Identify which cell holds the provided text, then report its [X, Y] central coordinate. 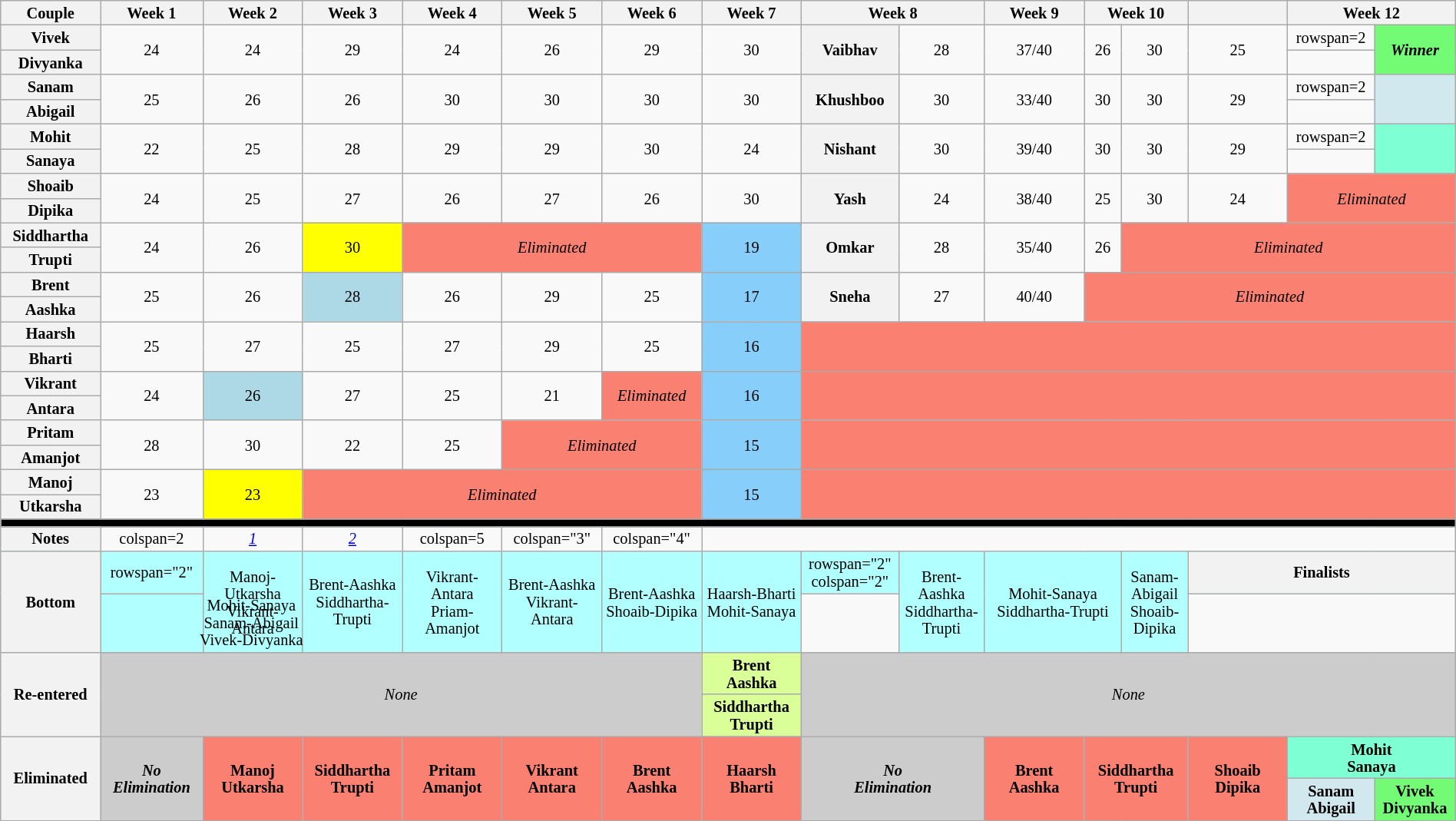
Sanam-AbigailShoaib-Dipika [1154, 601]
Pritam [51, 432]
Vaibhav [851, 49]
Week 4 [452, 12]
Bottom [51, 601]
Mohit [51, 136]
Nishant [851, 148]
Week 1 [152, 12]
40/40 [1034, 296]
Winner [1415, 49]
Vikrant-AntaraPriam-Amanjot [452, 601]
Yash [851, 197]
Re-entered [51, 694]
SanamAbigail [1332, 799]
Manoj-UtkarshaVikrant-Antara [253, 601]
Week 6 [652, 12]
39/40 [1034, 148]
HaarshBharti [752, 779]
Couple [51, 12]
2 [352, 538]
Haarsh-BhartiMohit-Sanaya [752, 601]
Shoaib [51, 185]
Divyanka [51, 62]
Sanaya [51, 161]
colspan=2 [152, 538]
Brent-AashkaShoaib-Dipika [652, 601]
VikrantAntara [552, 779]
Vikrant [51, 383]
Sneha [851, 296]
Brent [51, 284]
Week 8 [893, 12]
colspan="3" [552, 538]
Week 7 [752, 12]
VivekDivyanka [1415, 799]
rowspan="2" [152, 571]
38/40 [1034, 197]
17 [752, 296]
Dipika [51, 210]
Mohit-SanayaSiddhartha-Trupti [1054, 601]
colspan="4" [652, 538]
37/40 [1034, 49]
Week 12 [1372, 12]
Khushboo [851, 99]
PritamAmanjot [452, 779]
Mohit-SanayaSanam-AbigailVivek-Divyanka [252, 622]
ShoaibDipika [1238, 779]
ManojUtkarsha [253, 779]
Siddhartha [51, 235]
Trupti [51, 260]
Brent-AashkaSiddhartha-Trupti [352, 601]
colspan=5 [452, 538]
Amanjot [51, 457]
Sanam [51, 87]
Brent-Aashka Siddhartha-Trupti [941, 601]
21 [552, 396]
Aashka [51, 309]
35/40 [1034, 247]
Brent-AashkaVikrant-Antara [552, 601]
Utkarsha [51, 506]
Haarsh [51, 333]
Notes [51, 538]
Omkar [851, 247]
Mohit Sanaya [1372, 757]
Week 9 [1034, 12]
Week 5 [552, 12]
Antara [51, 408]
rowspan="2" colspan="2" [851, 571]
33/40 [1034, 99]
Vivek [51, 37]
Bharti [51, 359]
19 [752, 247]
Manoj [51, 482]
Abigail [51, 111]
Week 3 [352, 12]
1 [253, 538]
Week 2 [253, 12]
Week 10 [1137, 12]
Finalists [1322, 571]
